From the cell containing the given text, extract its center point as [x, y] coordinate. 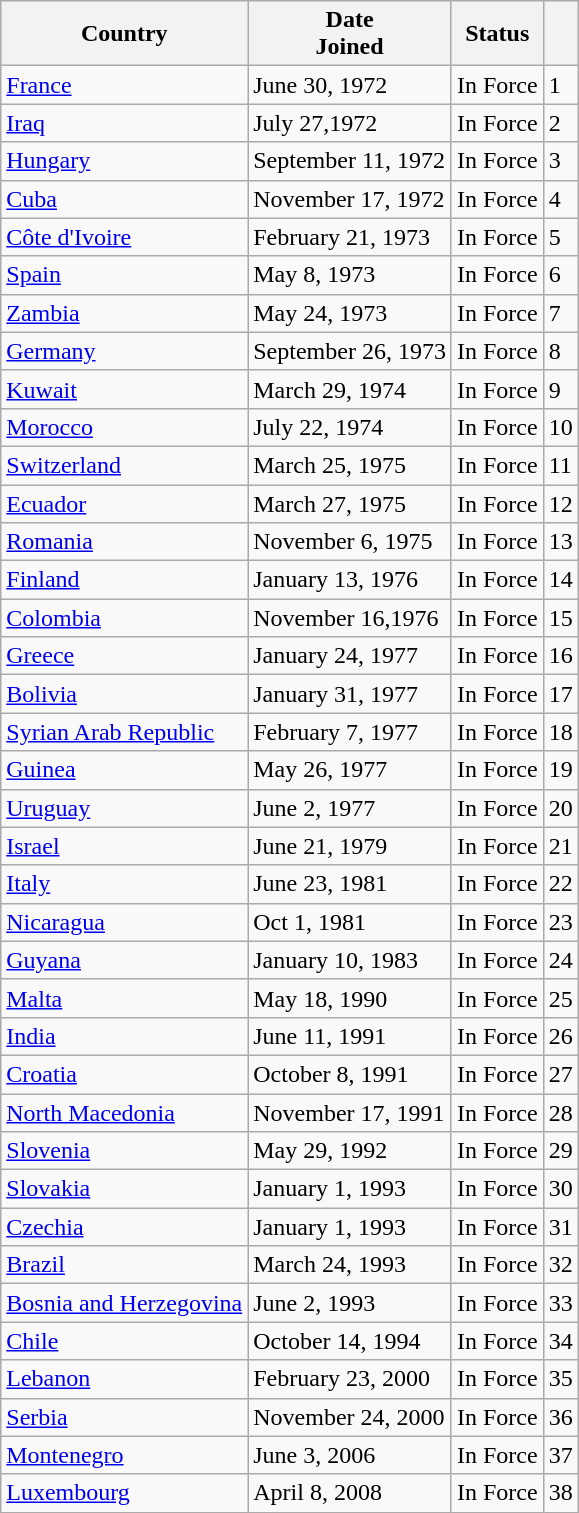
June 21, 1979 [350, 846]
June 2, 1993 [350, 1303]
June 11, 1991 [350, 1036]
21 [560, 846]
January 31, 1977 [350, 694]
India [124, 1036]
37 [560, 1455]
25 [560, 998]
North Macedonia [124, 1113]
May 18, 1990 [350, 998]
Guinea [124, 770]
33 [560, 1303]
23 [560, 922]
22 [560, 884]
18 [560, 732]
Romania [124, 542]
1 [560, 85]
Luxembourg [124, 1493]
Serbia [124, 1417]
June 30, 1972 [350, 85]
Germany [124, 351]
November 17, 1972 [350, 199]
15 [560, 618]
5 [560, 237]
16 [560, 656]
March 24, 1993 [350, 1265]
May 26, 1977 [350, 770]
France [124, 85]
Zambia [124, 313]
27 [560, 1074]
3 [560, 161]
Hungary [124, 161]
March 25, 1975 [350, 465]
20 [560, 808]
Switzerland [124, 465]
Morocco [124, 427]
Slovenia [124, 1151]
Italy [124, 884]
Cuba [124, 199]
April 8, 2008 [350, 1493]
January 13, 1976 [350, 580]
38 [560, 1493]
Croatia [124, 1074]
Oct 1, 1981 [350, 922]
6 [560, 275]
10 [560, 427]
March 29, 1974 [350, 389]
Montenegro [124, 1455]
Bosnia and Herzegovina [124, 1303]
19 [560, 770]
Guyana [124, 960]
Greece [124, 656]
12 [560, 503]
November 6, 1975 [350, 542]
February 21, 1973 [350, 237]
Country [124, 34]
2 [560, 123]
Côte d'Ivoire [124, 237]
36 [560, 1417]
13 [560, 542]
January 24, 1977 [350, 656]
4 [560, 199]
Iraq [124, 123]
June 23, 1981 [350, 884]
October 14, 1994 [350, 1341]
17 [560, 694]
34 [560, 1341]
29 [560, 1151]
November 24, 2000 [350, 1417]
November 17, 1991 [350, 1113]
June 3, 2006 [350, 1455]
Bolivia [124, 694]
31 [560, 1227]
May 8, 1973 [350, 275]
28 [560, 1113]
July 27,1972 [350, 123]
Syrian Arab Republic [124, 732]
July 22, 1974 [350, 427]
Kuwait [124, 389]
February 23, 2000 [350, 1379]
Nicaragua [124, 922]
Slovakia [124, 1189]
Czechia [124, 1227]
Lebanon [124, 1379]
Spain [124, 275]
32 [560, 1265]
Chile [124, 1341]
September 11, 1972 [350, 161]
24 [560, 960]
October 8, 1991 [350, 1074]
9 [560, 389]
30 [560, 1189]
Finland [124, 580]
14 [560, 580]
February 7, 1977 [350, 732]
DateJoined [350, 34]
May 29, 1992 [350, 1151]
35 [560, 1379]
Uruguay [124, 808]
March 27, 1975 [350, 503]
11 [560, 465]
November 16,1976 [350, 618]
Malta [124, 998]
7 [560, 313]
June 2, 1977 [350, 808]
Brazil [124, 1265]
September 26, 1973 [350, 351]
8 [560, 351]
Israel [124, 846]
January 10, 1983 [350, 960]
Status [497, 34]
26 [560, 1036]
Ecuador [124, 503]
May 24, 1973 [350, 313]
Colombia [124, 618]
